Find where the given text appears and provide that cell's center as (X, Y) coordinate. 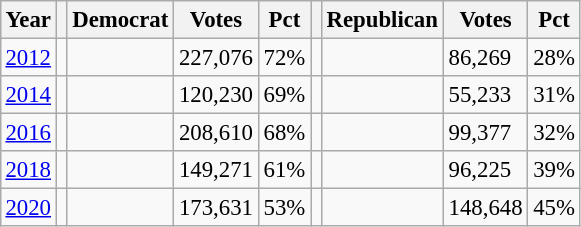
99,377 (486, 133)
2014 (28, 95)
2020 (28, 208)
Year (28, 20)
55,233 (486, 95)
148,648 (486, 208)
61% (284, 170)
120,230 (216, 95)
28% (554, 57)
149,271 (216, 170)
96,225 (486, 170)
69% (284, 95)
45% (554, 208)
208,610 (216, 133)
39% (554, 170)
2012 (28, 57)
173,631 (216, 208)
86,269 (486, 57)
2018 (28, 170)
68% (284, 133)
53% (284, 208)
2016 (28, 133)
Democrat (120, 20)
32% (554, 133)
72% (284, 57)
227,076 (216, 57)
31% (554, 95)
Republican (382, 20)
